Return the (x, y) coordinate for the center point of the cell that contains the specified text.  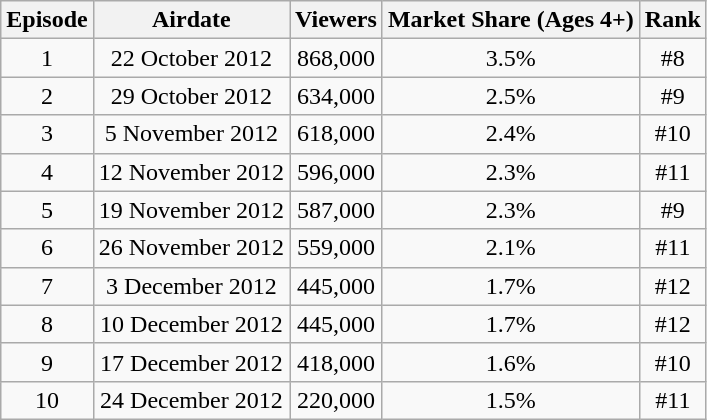
7 (47, 286)
2.4% (510, 134)
3 December 2012 (191, 286)
5 (47, 210)
5 November 2012 (191, 134)
Market Share (Ages 4+) (510, 20)
26 November 2012 (191, 248)
#8 (672, 58)
8 (47, 324)
29 October 2012 (191, 96)
1 (47, 58)
2 (47, 96)
596,000 (336, 172)
618,000 (336, 134)
Episode (47, 20)
10 (47, 400)
Airdate (191, 20)
3 (47, 134)
418,000 (336, 362)
587,000 (336, 210)
17 December 2012 (191, 362)
4 (47, 172)
19 November 2012 (191, 210)
22 October 2012 (191, 58)
Rank (672, 20)
12 November 2012 (191, 172)
1.6% (510, 362)
10 December 2012 (191, 324)
634,000 (336, 96)
2.5% (510, 96)
24 December 2012 (191, 400)
2.1% (510, 248)
6 (47, 248)
559,000 (336, 248)
868,000 (336, 58)
220,000 (336, 400)
3.5% (510, 58)
9 (47, 362)
Viewers (336, 20)
1.5% (510, 400)
